Search for the cell housing the specified text and yield its [x, y] center coordinate. 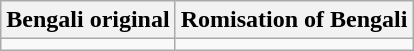
Bengali original [88, 20]
Romisation of Bengali [294, 20]
